For the text-containing cell, return its midpoint in (x, y) coordinate format. 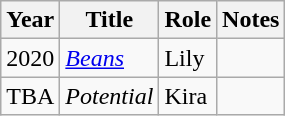
Title (110, 20)
Potential (110, 96)
Year (30, 20)
2020 (30, 58)
TBA (30, 96)
Beans (110, 58)
Kira (188, 96)
Notes (251, 20)
Lily (188, 58)
Role (188, 20)
